Scan for the cell matching the given text and deliver its (x, y) coordinate at center. 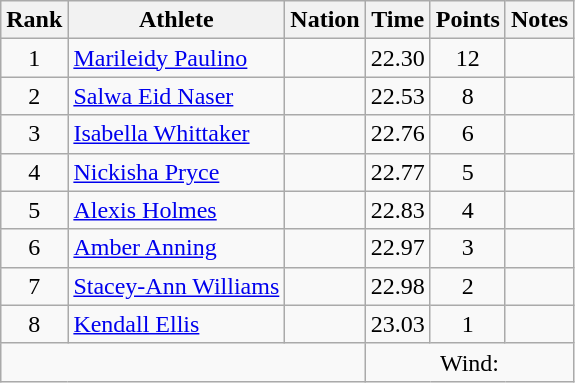
12 (468, 58)
Notes (539, 20)
22.98 (398, 286)
Time (398, 20)
Alexis Holmes (176, 210)
22.76 (398, 134)
Nickisha Pryce (176, 172)
22.83 (398, 210)
Nation (325, 20)
22.97 (398, 248)
Wind: (470, 362)
7 (34, 286)
Salwa Eid Naser (176, 96)
22.53 (398, 96)
Kendall Ellis (176, 324)
Points (468, 20)
Stacey-Ann Williams (176, 286)
Isabella Whittaker (176, 134)
Rank (34, 20)
23.03 (398, 324)
Athlete (176, 20)
22.30 (398, 58)
22.77 (398, 172)
Marileidy Paulino (176, 58)
Amber Anning (176, 248)
